For the text-containing cell, return its midpoint in (x, y) coordinate format. 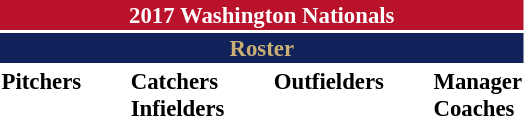
Roster (262, 48)
2017 Washington Nationals (262, 15)
